Pinpoint the cell where the given text exists, returning its [X, Y] midpoint coordinate. 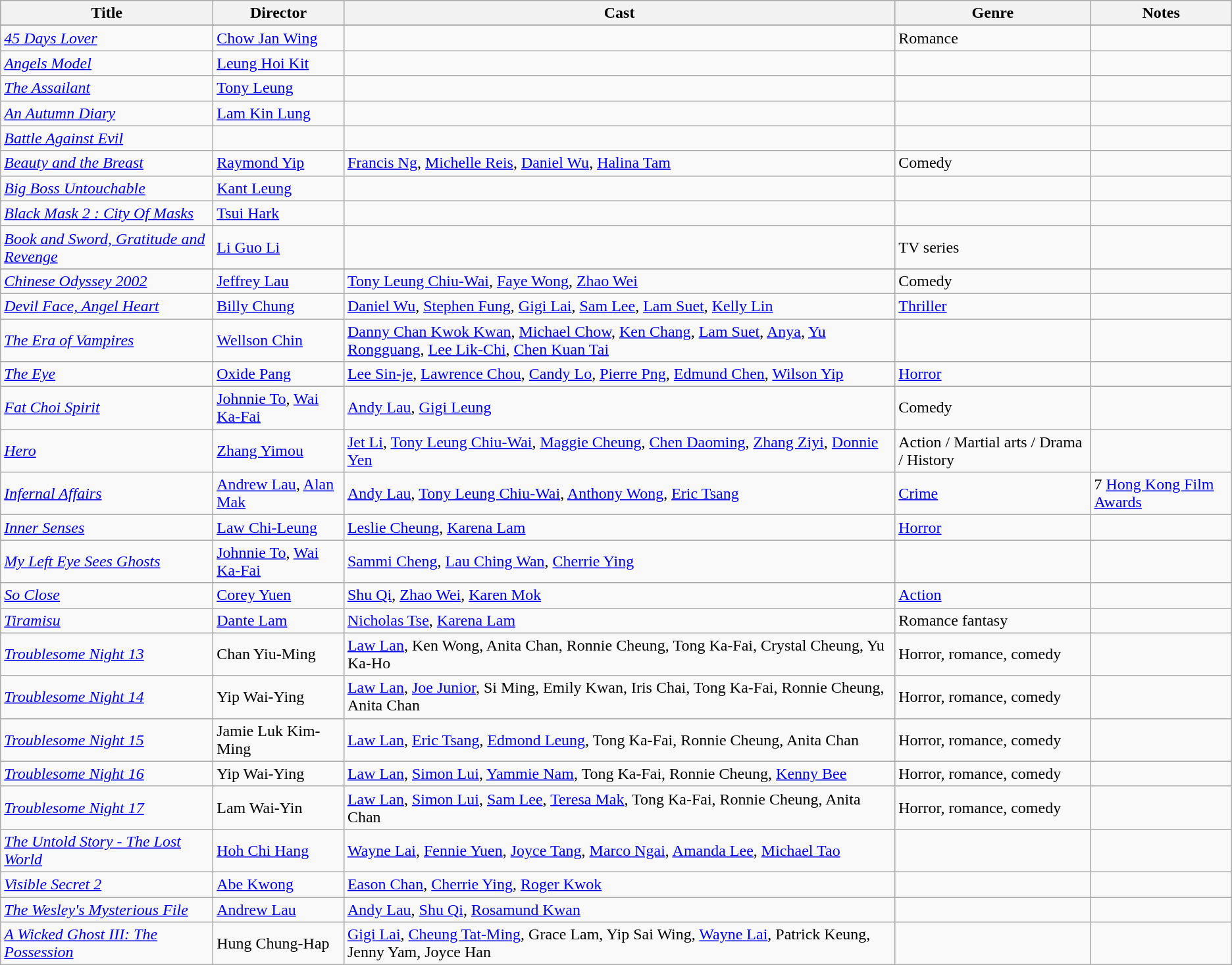
Crime [992, 493]
Tony Leung [279, 88]
Dante Lam [279, 620]
Law Lan, Joe Junior, Si Ming, Emily Kwan, Iris Chai, Tong Ka-Fai, Ronnie Cheung, Anita Chan [619, 697]
Notes [1161, 13]
Zhang Yimou [279, 451]
Action / Martial arts / Drama / History [992, 451]
The Era of Vampires [107, 339]
Tiramisu [107, 620]
The Untold Story - The Lost World [107, 850]
45 Days Lover [107, 38]
Law Lan, Simon Lui, Yammie Nam, Tong Ka-Fai, Ronnie Cheung, Kenny Bee [619, 774]
Corey Yuen [279, 595]
The Eye [107, 374]
The Wesley's Mysterious File [107, 910]
Sammi Cheng, Lau Ching Wan, Cherrie Ying [619, 562]
Law Chi-Leung [279, 528]
Abe Kwong [279, 884]
TV series [992, 247]
Leung Hoi Kit [279, 63]
Director [279, 13]
Chinese Odyssey 2002 [107, 281]
Romance [992, 38]
Title [107, 13]
Troublesome Night 14 [107, 697]
Jamie Luk Kim-Ming [279, 739]
Chow Jan Wing [279, 38]
Nicholas Tse, Karena Lam [619, 620]
Romance fantasy [992, 620]
Law Lan, Simon Lui, Sam Lee, Teresa Mak, Tong Ka-Fai, Ronnie Cheung, Anita Chan [619, 808]
Infernal Affairs [107, 493]
Devil Face, Angel Heart [107, 306]
Raymond Yip [279, 163]
Shu Qi, Zhao Wei, Karen Mok [619, 595]
Fat Choi Spirit [107, 408]
Angels Model [107, 63]
Hero [107, 451]
Francis Ng, Michelle Reis, Daniel Wu, Halina Tam [619, 163]
Genre [992, 13]
A Wicked Ghost III: The Possession [107, 943]
Kant Leung [279, 188]
Chan Yiu-Ming [279, 654]
Wayne Lai, Fennie Yuen, Joyce Tang, Marco Ngai, Amanda Lee, Michael Tao [619, 850]
Battle Against Evil [107, 138]
Law Lan, Eric Tsang, Edmond Leung, Tong Ka-Fai, Ronnie Cheung, Anita Chan [619, 739]
Hung Chung-Hap [279, 943]
Visible Secret 2 [107, 884]
Tsui Hark [279, 213]
Jet Li, Tony Leung Chiu-Wai, Maggie Cheung, Chen Daoming, Zhang Ziyi, Donnie Yen [619, 451]
Oxide Pang [279, 374]
Law Lan, Ken Wong, Anita Chan, Ronnie Cheung, Tong Ka-Fai, Crystal Cheung, Yu Ka-Ho [619, 654]
Li Guo Li [279, 247]
Andy Lau, Gigi Leung [619, 408]
Lam Wai-Yin [279, 808]
Andy Lau, Tony Leung Chiu-Wai, Anthony Wong, Eric Tsang [619, 493]
Eason Chan, Cherrie Ying, Roger Kwok [619, 884]
Leslie Cheung, Karena Lam [619, 528]
Daniel Wu, Stephen Fung, Gigi Lai, Sam Lee, Lam Suet, Kelly Lin [619, 306]
Troublesome Night 15 [107, 739]
So Close [107, 595]
Beauty and the Breast [107, 163]
Action [992, 595]
Black Mask 2 : City Of Masks [107, 213]
The Assailant [107, 88]
Inner Senses [107, 528]
Andy Lau, Shu Qi, Rosamund Kwan [619, 910]
Danny Chan Kwok Kwan, Michael Chow, Ken Chang, Lam Suet, Anya, Yu Rongguang, Lee Lik-Chi, Chen Kuan Tai [619, 339]
An Autumn Diary [107, 113]
My Left Eye Sees Ghosts [107, 562]
Troublesome Night 16 [107, 774]
7 Hong Kong Film Awards [1161, 493]
Thriller [992, 306]
Hoh Chi Hang [279, 850]
Lam Kin Lung [279, 113]
Jeffrey Lau [279, 281]
Book and Sword, Gratitude and Revenge [107, 247]
Troublesome Night 13 [107, 654]
Billy Chung [279, 306]
Wellson Chin [279, 339]
Andrew Lau [279, 910]
Cast [619, 13]
Gigi Lai, Cheung Tat-Ming, Grace Lam, Yip Sai Wing, Wayne Lai, Patrick Keung, Jenny Yam, Joyce Han [619, 943]
Lee Sin-je, Lawrence Chou, Candy Lo, Pierre Png, Edmund Chen, Wilson Yip [619, 374]
Tony Leung Chiu-Wai, Faye Wong, Zhao Wei [619, 281]
Big Boss Untouchable [107, 188]
Troublesome Night 17 [107, 808]
Andrew Lau, Alan Mak [279, 493]
